Return the (x, y) coordinate for the center point of the cell that contains the specified text.  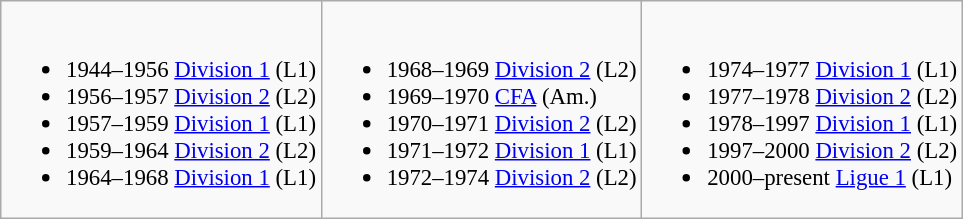
1974–1977 Division 1 (L1)1977–1978 Division 2 (L2)1978–1997 Division 1 (L1)1997–2000 Division 2 (L2)2000–present Ligue 1 (L1) (802, 110)
1968–1969 Division 2 (L2)1969–1970 CFA (Am.)1970–1971 Division 2 (L2)1971–1972 Division 1 (L1)1972–1974 Division 2 (L2) (482, 110)
1944–1956 Division 1 (L1)1956–1957 Division 2 (L2)1957–1959 Division 1 (L1)1959–1964 Division 2 (L2)1964–1968 Division 1 (L1) (162, 110)
